Determine the (x, y) coordinate at the center of the cell enclosing the given text.  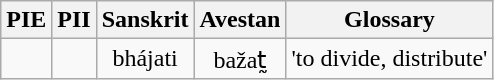
'to divide, distribute' (390, 59)
bažat̰ (240, 59)
PIE (26, 20)
Glossary (390, 20)
bhájati (145, 59)
Sanskrit (145, 20)
PII (74, 20)
Avestan (240, 20)
